Find where the given text appears and provide that cell's center as [x, y] coordinate. 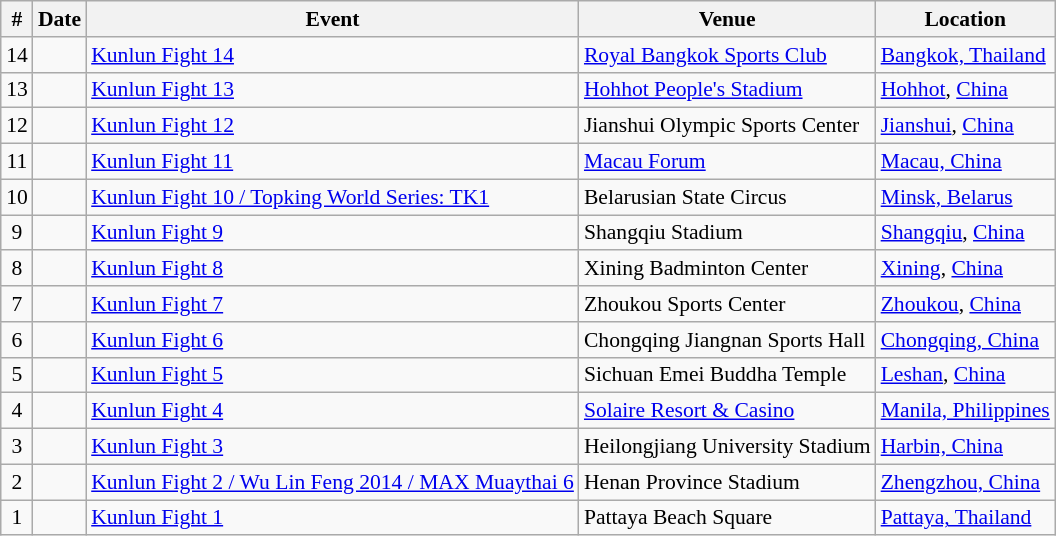
2 [17, 482]
Kunlun Fight 12 [332, 126]
Venue [728, 19]
Minsk, Belarus [966, 197]
8 [17, 269]
Kunlun Fight 13 [332, 90]
Chongqing, China [966, 340]
Jianshui, China [966, 126]
Bangkok, Thailand [966, 55]
Kunlun Fight 3 [332, 447]
# [17, 19]
Kunlun Fight 7 [332, 304]
Event [332, 19]
Pattaya Beach Square [728, 518]
11 [17, 162]
Location [966, 19]
Date [60, 19]
Kunlun Fight 1 [332, 518]
Harbin, China [966, 447]
Manila, Philippines [966, 411]
4 [17, 411]
Macau, China [966, 162]
Belarusian State Circus [728, 197]
9 [17, 233]
Kunlun Fight 8 [332, 269]
Zhoukou Sports Center [728, 304]
Kunlun Fight 14 [332, 55]
3 [17, 447]
6 [17, 340]
Chongqing Jiangnan Sports Hall [728, 340]
Solaire Resort & Casino [728, 411]
Shangqiu Stadium [728, 233]
Hohhot People's Stadium [728, 90]
Kunlun Fight 9 [332, 233]
Zhoukou, China [966, 304]
1 [17, 518]
14 [17, 55]
Hohhot, China [966, 90]
12 [17, 126]
Kunlun Fight 5 [332, 375]
Henan Province Stadium [728, 482]
10 [17, 197]
5 [17, 375]
Kunlun Fight 10 / Topking World Series: TK1 [332, 197]
Xining, China [966, 269]
Shangqiu, China [966, 233]
Royal Bangkok Sports Club [728, 55]
13 [17, 90]
Xining Badminton Center [728, 269]
Sichuan Emei Buddha Temple [728, 375]
Kunlun Fight 11 [332, 162]
Leshan, China [966, 375]
Jianshui Olympic Sports Center [728, 126]
Macau Forum [728, 162]
Pattaya, Thailand [966, 518]
Heilongjiang University Stadium [728, 447]
Zhengzhou, China [966, 482]
Kunlun Fight 4 [332, 411]
Kunlun Fight 6 [332, 340]
7 [17, 304]
Kunlun Fight 2 / Wu Lin Feng 2014 / MAX Muaythai 6 [332, 482]
